Capture the cell that displays the provided text and extract its (X, Y) central coordinate. 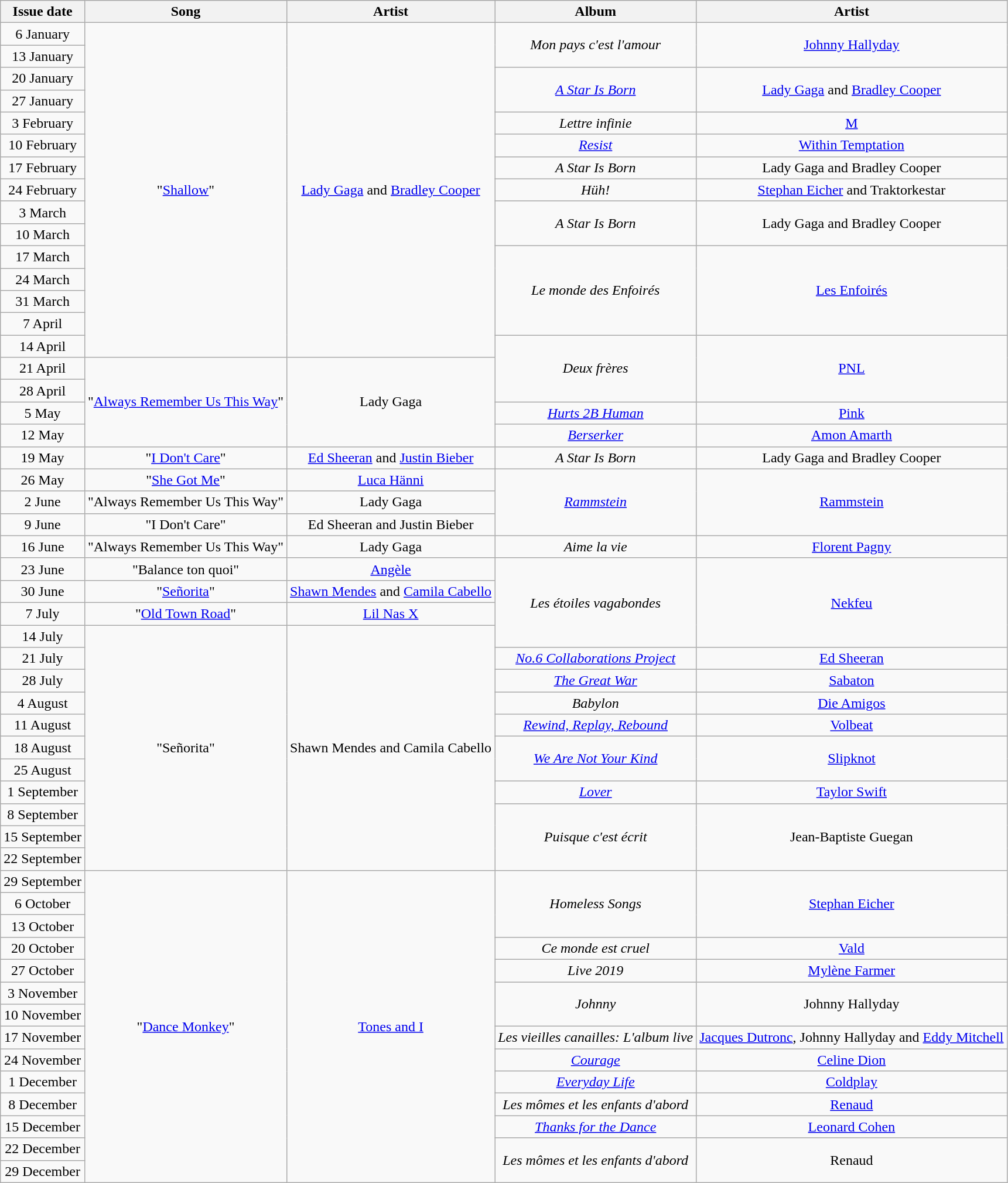
"Old Town Road" (185, 613)
Lil Nas X (391, 613)
16 June (43, 547)
Coldplay (852, 1082)
Song (185, 12)
8 December (43, 1104)
Hüh! (596, 190)
12 May (43, 435)
6 January (43, 34)
5 May (43, 413)
Jean-Baptiste Guegan (852, 837)
Issue date (43, 12)
Slipknot (852, 759)
10 February (43, 145)
Lover (596, 792)
1 December (43, 1082)
Courage (596, 1060)
24 February (43, 190)
PNL (852, 369)
Thanks for the Dance (596, 1127)
20 October (43, 948)
Johnny (596, 1004)
Hurts 2B Human (596, 413)
Lettre infinie (596, 123)
Les vieilles canailles: L'album live (596, 1038)
27 January (43, 101)
We Are Not Your Kind (596, 759)
Pink (852, 413)
Puisque c'est écrit (596, 837)
Angèle (391, 569)
22 September (43, 859)
30 June (43, 591)
Rewind, Replay, Rebound (596, 725)
21 April (43, 369)
4 August (43, 703)
14 April (43, 346)
Mylène Farmer (852, 970)
Deux frères (596, 369)
The Great War (596, 681)
7 April (43, 324)
20 January (43, 79)
17 November (43, 1038)
Aime la vie (596, 547)
10 November (43, 1015)
Berserker (596, 435)
Resist (596, 145)
10 March (43, 234)
17 February (43, 168)
18 August (43, 748)
31 March (43, 302)
24 November (43, 1060)
Amon Amarth (852, 435)
24 March (43, 279)
Volbeat (852, 725)
Album (596, 12)
13 January (43, 56)
27 October (43, 970)
26 May (43, 480)
Les étoiles vagabondes (596, 602)
Sabaton (852, 681)
Taylor Swift (852, 792)
Leonard Cohen (852, 1127)
25 August (43, 770)
22 December (43, 1149)
"Balance ton quoi" (185, 569)
Babylon (596, 703)
Florent Pagny (852, 547)
17 March (43, 257)
Les Enfoirés (852, 290)
Die Amigos (852, 703)
21 July (43, 659)
11 August (43, 725)
15 December (43, 1127)
7 July (43, 613)
Everyday Life (596, 1082)
Ed Sheeran (852, 659)
3 November (43, 993)
8 September (43, 814)
Luca Hänni (391, 480)
3 February (43, 123)
28 July (43, 681)
Stephan Eicher (852, 904)
29 December (43, 1171)
Live 2019 (596, 970)
Le monde des Enfoirés (596, 290)
3 March (43, 212)
15 September (43, 837)
Nekfeu (852, 602)
Vald (852, 948)
Homeless Songs (596, 904)
"She Got Me" (185, 480)
28 April (43, 391)
19 May (43, 458)
13 October (43, 926)
M (852, 123)
"Shallow" (185, 190)
23 June (43, 569)
Stephan Eicher and Traktorkestar (852, 190)
Tones and I (391, 1027)
Within Temptation (852, 145)
29 September (43, 881)
No.6 Collaborations Project (596, 659)
14 July (43, 636)
2 June (43, 502)
1 September (43, 792)
9 June (43, 524)
"Dance Monkey" (185, 1027)
6 October (43, 904)
Mon pays c'est l'amour (596, 45)
Celine Dion (852, 1060)
Jacques Dutronc, Johnny Hallyday and Eddy Mitchell (852, 1038)
Ce monde est cruel (596, 948)
